Determine the [x, y] coordinate at the center of the cell enclosing the given text.  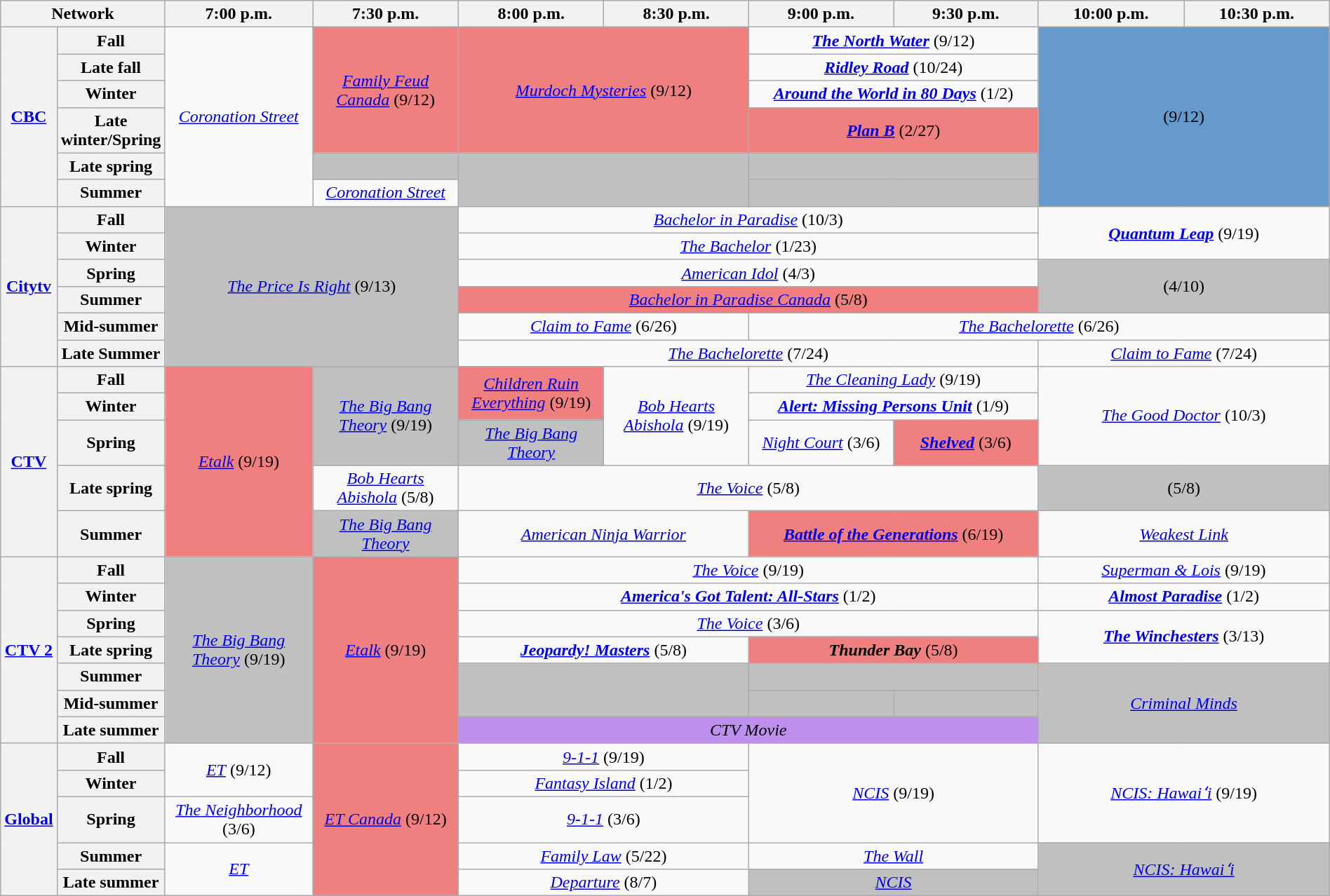
Murdoch Mysteries (9/12) [604, 90]
9:30 p.m. [966, 14]
The Bachelorette (6/26) [1039, 326]
Around the World in 80 Days (1/2) [894, 94]
Criminal Minds [1184, 703]
The Voice (5/8) [748, 488]
Weakest Link [1184, 534]
Global [29, 819]
Citytv [29, 286]
Superman & Lois (9/19) [1184, 570]
NCIS: Hawaiʻi (9/19) [1184, 792]
America's Got Talent: All-Stars (1/2) [748, 597]
CTV [29, 461]
Family Law (5/22) [604, 856]
Shelved (3/6) [966, 443]
Bachelor in Paradise (10/3) [748, 219]
Fantasy Island (1/2) [604, 783]
The Good Doctor (10/3) [1184, 416]
Plan B (2/27) [894, 130]
7:30 p.m. [386, 14]
Night Court (3/6) [821, 443]
8:00 p.m. [532, 14]
The Wall [894, 856]
American Ninja Warrior [604, 534]
Alert: Missing Persons Unit (1/9) [894, 407]
Claim to Fame (6/26) [604, 326]
The Neighborhood (3/6) [239, 819]
The Cleaning Lady (9/19) [894, 380]
9-1-1 (9/19) [604, 756]
CTV Movie [748, 730]
ET [239, 869]
10:00 p.m. [1111, 14]
(9/12) [1184, 116]
Network [83, 14]
The Voice (3/6) [748, 623]
NCIS (9/19) [894, 792]
9:00 p.m. [821, 14]
The North Water (9/12) [894, 41]
Late fall [111, 67]
The Bachelorette (7/24) [748, 353]
8:30 p.m. [676, 14]
Departure (8/7) [604, 883]
American Idol (4/3) [748, 273]
CBC [29, 116]
The Winchesters (3/13) [1184, 637]
NCIS: Hawaiʻi [1184, 869]
ET Canada (9/12) [386, 819]
Battle of the Generations (6/19) [894, 534]
Quantum Leap (9/19) [1184, 233]
Thunder Bay (5/8) [894, 650]
Late Summer [111, 353]
Bachelor in Paradise Canada (5/8) [748, 299]
Bob Hearts Abishola (5/8) [386, 488]
9-1-1 (3/6) [604, 819]
Bob Hearts Abishola (9/19) [676, 416]
CTV 2 [29, 650]
The Bachelor (1/23) [748, 246]
NCIS [894, 883]
The Voice (9/19) [748, 570]
(4/10) [1184, 286]
Almost Paradise (1/2) [1184, 597]
7:00 p.m. [239, 14]
Family Feud Canada (9/12) [386, 90]
Children Ruin Everything (9/19) [532, 393]
Jeopardy! Masters (5/8) [604, 650]
(5/8) [1184, 488]
Ridley Road (10/24) [894, 67]
The Price Is Right (9/13) [311, 286]
Claim to Fame (7/24) [1184, 353]
Late winter/Spring [111, 130]
10:30 p.m. [1257, 14]
ET (9/12) [239, 770]
